From the cell containing the given text, extract its center point as (x, y) coordinate. 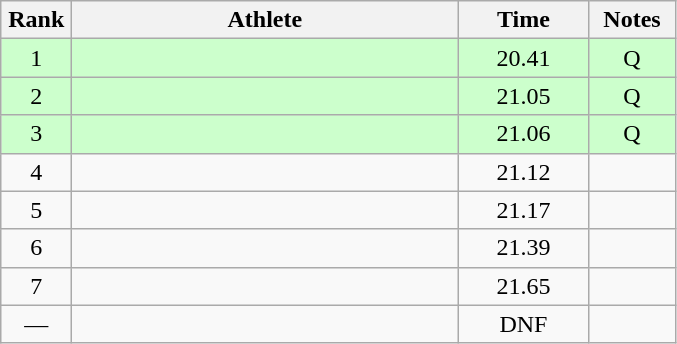
21.17 (524, 210)
5 (36, 210)
21.65 (524, 286)
7 (36, 286)
Rank (36, 20)
21.06 (524, 134)
1 (36, 58)
DNF (524, 324)
Athlete (265, 20)
21.12 (524, 172)
20.41 (524, 58)
4 (36, 172)
2 (36, 96)
Notes (632, 20)
3 (36, 134)
21.05 (524, 96)
— (36, 324)
21.39 (524, 248)
6 (36, 248)
Time (524, 20)
